Return the (x, y) coordinate for the center point of the cell that contains the specified text.  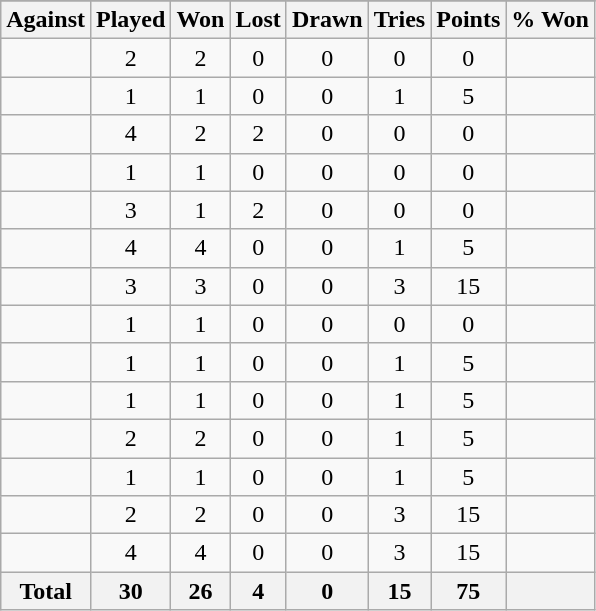
Tries (400, 20)
Drawn (327, 20)
Against (46, 20)
26 (200, 591)
75 (468, 591)
Won (200, 20)
Total (46, 591)
Played (130, 20)
% Won (550, 20)
30 (130, 591)
Lost (258, 20)
Points (468, 20)
